Identify which cell holds the provided text, then report its (X, Y) central coordinate. 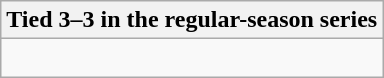
Tied 3–3 in the regular-season series (192, 20)
